Find where the given text appears and provide that cell's center as (X, Y) coordinate. 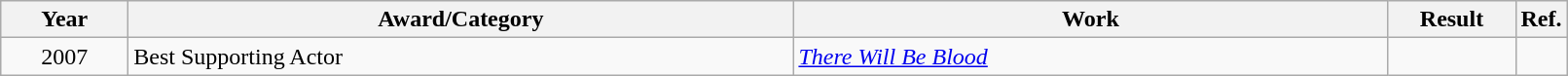
2007 (64, 57)
Award/Category (461, 19)
Work (1090, 19)
Ref. (1542, 19)
There Will Be Blood (1090, 57)
Result (1452, 19)
Year (64, 19)
Best Supporting Actor (461, 57)
